Detect which cell encompasses the target text, then output its (x, y) center coordinate. 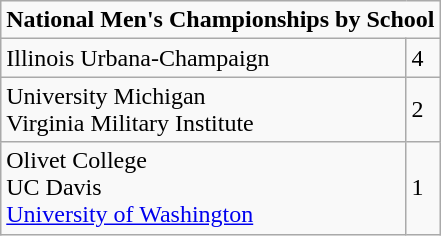
2 (423, 110)
4 (423, 58)
National Men's Championships by School (220, 20)
Olivet CollegeUC DavisUniversity of Washington (204, 188)
Illinois Urbana-Champaign (204, 58)
University MichiganVirginia Military Institute (204, 110)
1 (423, 188)
